From the cell containing the given text, extract its center point as (X, Y) coordinate. 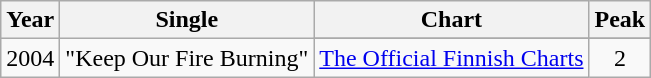
2 (620, 58)
Single (187, 20)
Peak (620, 20)
Year (30, 20)
The Official Finnish Charts (452, 58)
Chart (452, 20)
2004 (30, 58)
"Keep Our Fire Burning" (187, 58)
